Detect which cell encompasses the target text, then output its [X, Y] center coordinate. 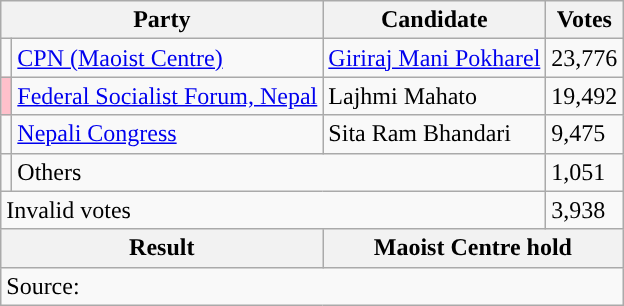
Lajhmi Mahato [434, 96]
9,475 [584, 134]
1,051 [584, 172]
Votes [584, 20]
Nepali Congress [168, 134]
3,938 [584, 210]
Result [162, 248]
Party [162, 20]
Giriraj Mani Pokharel [434, 58]
Invalid votes [274, 210]
Sita Ram Bhandari [434, 134]
Others [279, 172]
Federal Socialist Forum, Nepal [168, 96]
Source: [312, 286]
19,492 [584, 96]
Candidate [434, 20]
Maoist Centre hold [473, 248]
CPN (Maoist Centre) [168, 58]
23,776 [584, 58]
